Identify which cell holds the provided text, then report its [X, Y] central coordinate. 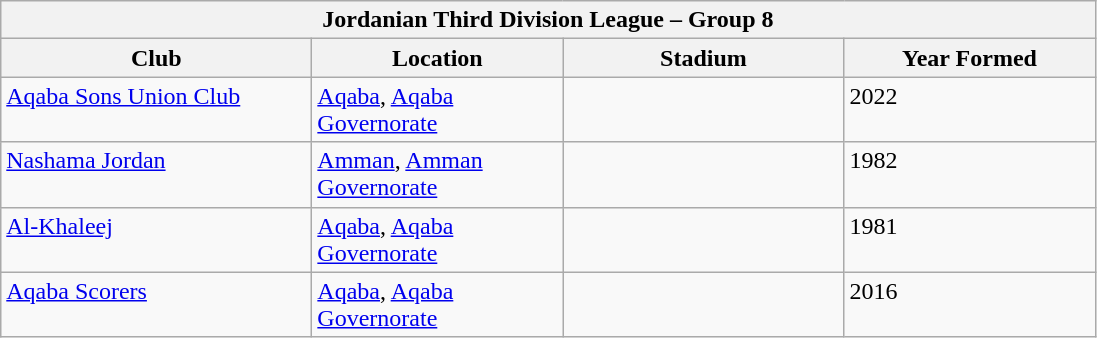
Year Formed [970, 58]
2016 [970, 304]
Location [438, 58]
1981 [970, 240]
Amman, Amman Governorate [438, 174]
Jordanian Third Division League – Group 8 [548, 20]
Stadium [704, 58]
Club [156, 58]
Nashama Jordan [156, 174]
Aqaba Scorers [156, 304]
Al-Khaleej [156, 240]
2022 [970, 110]
Aqaba Sons Union Club [156, 110]
1982 [970, 174]
